Provide the (x, y) coordinate of the cell's center where the given text is located.  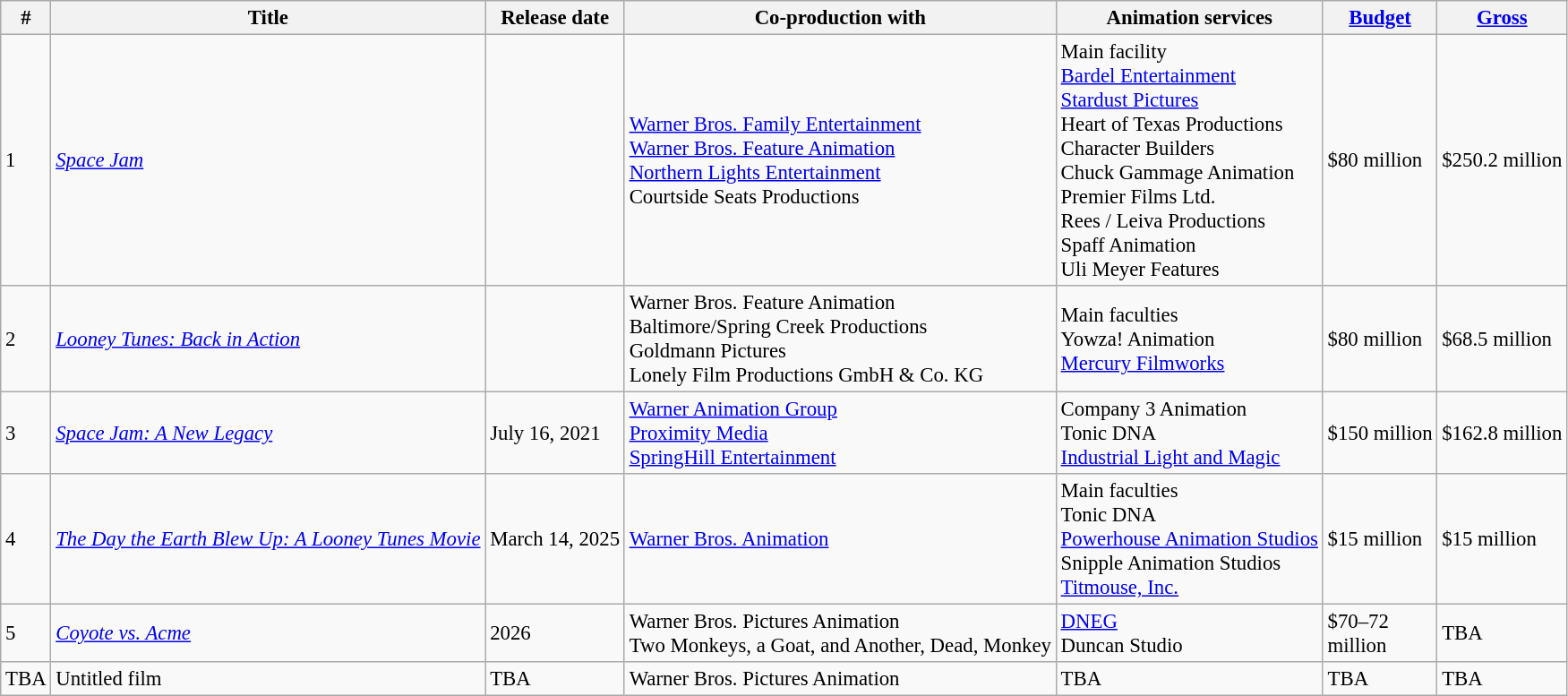
Warner Animation Group Proximity Media SpringHill Entertainment (840, 434)
3 (26, 434)
Animation services (1189, 18)
Space Jam: A New Legacy (269, 434)
Main facultiesTonic DNAPowerhouse Animation StudiosSnipple Animation StudiosTitmouse, Inc. (1189, 539)
Main facultiesYowza! AnimationMercury Filmworks (1189, 339)
$250.2 million (1503, 161)
$150 million (1380, 434)
Warner Bros. Family EntertainmentWarner Bros. Feature AnimationNorthern Lights EntertainmentCourtside Seats Productions (840, 161)
Co-production with (840, 18)
Title (269, 18)
# (26, 18)
2026 (555, 634)
Looney Tunes: Back in Action (269, 339)
$70–72 million (1380, 634)
March 14, 2025 (555, 539)
Warner Bros. Feature AnimationBaltimore/Spring Creek ProductionsGoldmann PicturesLonely Film Productions GmbH & Co. KG (840, 339)
DNEGDuncan Studio (1189, 634)
Warner Bros. Animation (840, 539)
$162.8 million (1503, 434)
July 16, 2021 (555, 434)
Company 3 AnimationTonic DNA Industrial Light and Magic (1189, 434)
4 (26, 539)
Budget (1380, 18)
2 (26, 339)
5 (26, 634)
TBA (1503, 634)
Space Jam (269, 161)
Warner Bros. Pictures AnimationTwo Monkeys, a Goat, and Another, Dead, Monkey (840, 634)
Release date (555, 18)
Coyote vs. Acme (269, 634)
The Day the Earth Blew Up: A Looney Tunes Movie (269, 539)
$68.5 million (1503, 339)
1 (26, 161)
Gross (1503, 18)
